Find where the given text appears and provide that cell's center as (X, Y) coordinate. 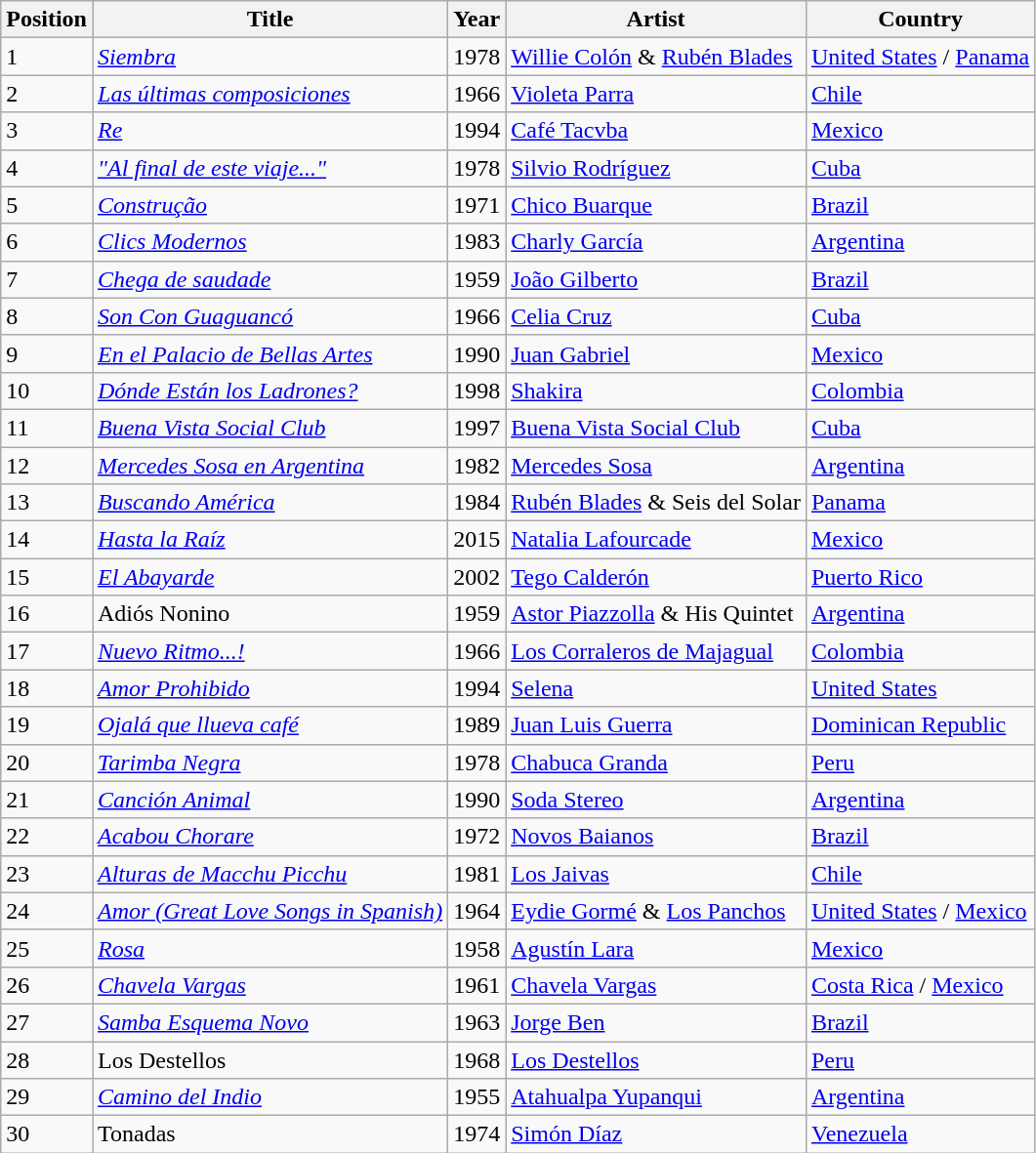
Camino del Indio (269, 1097)
19 (47, 725)
16 (47, 614)
Celia Cruz (656, 316)
Rubén Blades & Seis del Solar (656, 503)
Position (47, 20)
9 (47, 353)
1982 (477, 466)
Alturas de Macchu Picchu (269, 874)
Dónde Están los Ladrones? (269, 391)
Silvio Rodríguez (656, 168)
Panama (920, 503)
Buscando América (269, 503)
Chabuca Granda (656, 762)
Siembra (269, 57)
14 (47, 540)
Chico Buarque (656, 205)
1984 (477, 503)
Natalia Lafourcade (656, 540)
1981 (477, 874)
30 (47, 1134)
Canción Animal (269, 800)
United States / Panama (920, 57)
23 (47, 874)
2015 (477, 540)
Tarimba Negra (269, 762)
Juan Luis Guerra (656, 725)
En el Palacio de Bellas Artes (269, 353)
Café Tacvba (656, 131)
1955 (477, 1097)
17 (47, 651)
15 (47, 577)
Dominican Republic (920, 725)
Juan Gabriel (656, 353)
Clics Modernos (269, 242)
2 (47, 94)
22 (47, 837)
Re (269, 131)
Tonadas (269, 1134)
1968 (477, 1059)
20 (47, 762)
1974 (477, 1134)
7 (47, 279)
1998 (477, 391)
Willie Colón & Rubén Blades (656, 57)
Novos Baianos (656, 837)
12 (47, 466)
Puerto Rico (920, 577)
Rosa (269, 948)
1961 (477, 985)
Son Con Guaguancó (269, 316)
Venezuela (920, 1134)
United States (920, 688)
Country (920, 20)
Los Jaivas (656, 874)
Selena (656, 688)
Soda Stereo (656, 800)
Hasta la Raíz (269, 540)
Ojalá que llueva café (269, 725)
1964 (477, 911)
6 (47, 242)
18 (47, 688)
Atahualpa Yupanqui (656, 1097)
1972 (477, 837)
1958 (477, 948)
8 (47, 316)
Las últimas composiciones (269, 94)
1997 (477, 428)
24 (47, 911)
Simón Díaz (656, 1134)
João Gilberto (656, 279)
29 (47, 1097)
21 (47, 800)
Mercedes Sosa en Argentina (269, 466)
Amor Prohibido (269, 688)
1 (47, 57)
26 (47, 985)
Costa Rica / Mexico (920, 985)
11 (47, 428)
Adiós Nonino (269, 614)
Mercedes Sosa (656, 466)
Los Corraleros de Majagual (656, 651)
5 (47, 205)
1971 (477, 205)
25 (47, 948)
13 (47, 503)
El Abayarde (269, 577)
4 (47, 168)
Chega de saudade (269, 279)
27 (47, 1022)
3 (47, 131)
1983 (477, 242)
Acabou Chorare (269, 837)
10 (47, 391)
Amor (Great Love Songs in Spanish) (269, 911)
2002 (477, 577)
Eydie Gormé & Los Panchos (656, 911)
Year (477, 20)
Samba Esquema Novo (269, 1022)
Tego Calderón (656, 577)
Title (269, 20)
1963 (477, 1022)
Construção (269, 205)
Agustín Lara (656, 948)
Violeta Parra (656, 94)
Astor Piazzolla & His Quintet (656, 614)
Artist (656, 20)
Jorge Ben (656, 1022)
Shakira (656, 391)
United States / Mexico (920, 911)
1989 (477, 725)
Nuevo Ritmo...! (269, 651)
"Al final de este viaje..." (269, 168)
28 (47, 1059)
Charly García (656, 242)
